Scan for the cell matching the given text and deliver its (x, y) coordinate at center. 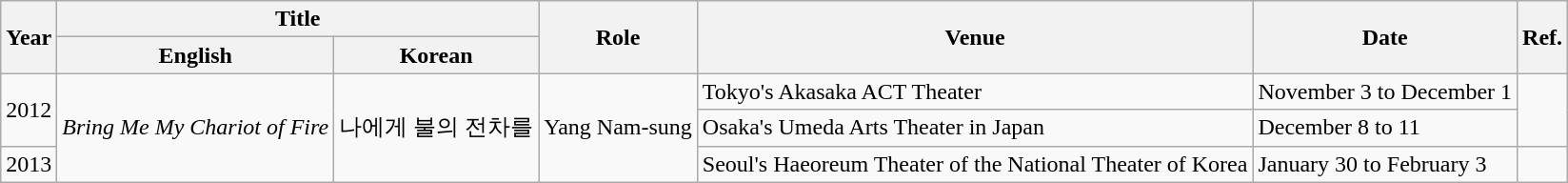
Role (619, 37)
나에게 불의 전차를 (436, 128)
Ref. (1542, 37)
Korean (436, 55)
Osaka's Umeda Arts Theater in Japan (975, 128)
Year (29, 37)
November 3 to December 1 (1385, 91)
Bring Me My Chariot of Fire (196, 128)
Yang Nam-sung (619, 128)
Venue (975, 37)
January 30 to February 3 (1385, 164)
Title (298, 19)
Date (1385, 37)
Seoul's Haeoreum Theater of the National Theater of Korea (975, 164)
2013 (29, 164)
Tokyo's Akasaka ACT Theater (975, 91)
English (196, 55)
2012 (29, 110)
December 8 to 11 (1385, 128)
